Determine the (X, Y) coordinate at the center of the cell enclosing the given text.  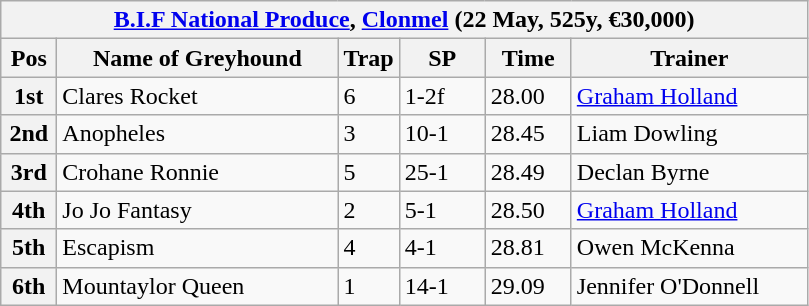
28.81 (528, 248)
4-1 (442, 248)
Liam Dowling (689, 134)
Crohane Ronnie (198, 172)
6th (29, 286)
1st (29, 96)
2 (368, 210)
28.50 (528, 210)
2nd (29, 134)
4th (29, 210)
Jo Jo Fantasy (198, 210)
Pos (29, 58)
3rd (29, 172)
Mountaylor Queen (198, 286)
28.00 (528, 96)
6 (368, 96)
3 (368, 134)
5-1 (442, 210)
28.49 (528, 172)
B.I.F National Produce, Clonmel (22 May, 525y, €30,000) (404, 20)
10-1 (442, 134)
Clares Rocket (198, 96)
Jennifer O'Donnell (689, 286)
Name of Greyhound (198, 58)
29.09 (528, 286)
14-1 (442, 286)
25-1 (442, 172)
Time (528, 58)
4 (368, 248)
Declan Byrne (689, 172)
1-2f (442, 96)
Escapism (198, 248)
Owen McKenna (689, 248)
Anopheles (198, 134)
Trap (368, 58)
28.45 (528, 134)
SP (442, 58)
5th (29, 248)
Trainer (689, 58)
1 (368, 286)
5 (368, 172)
